Locate the cell with the specified text and output its (X, Y) center coordinate. 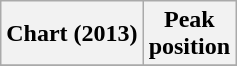
Chart (2013) (72, 34)
Peakposition (189, 34)
